Pinpoint the cell where the given text exists, returning its (X, Y) midpoint coordinate. 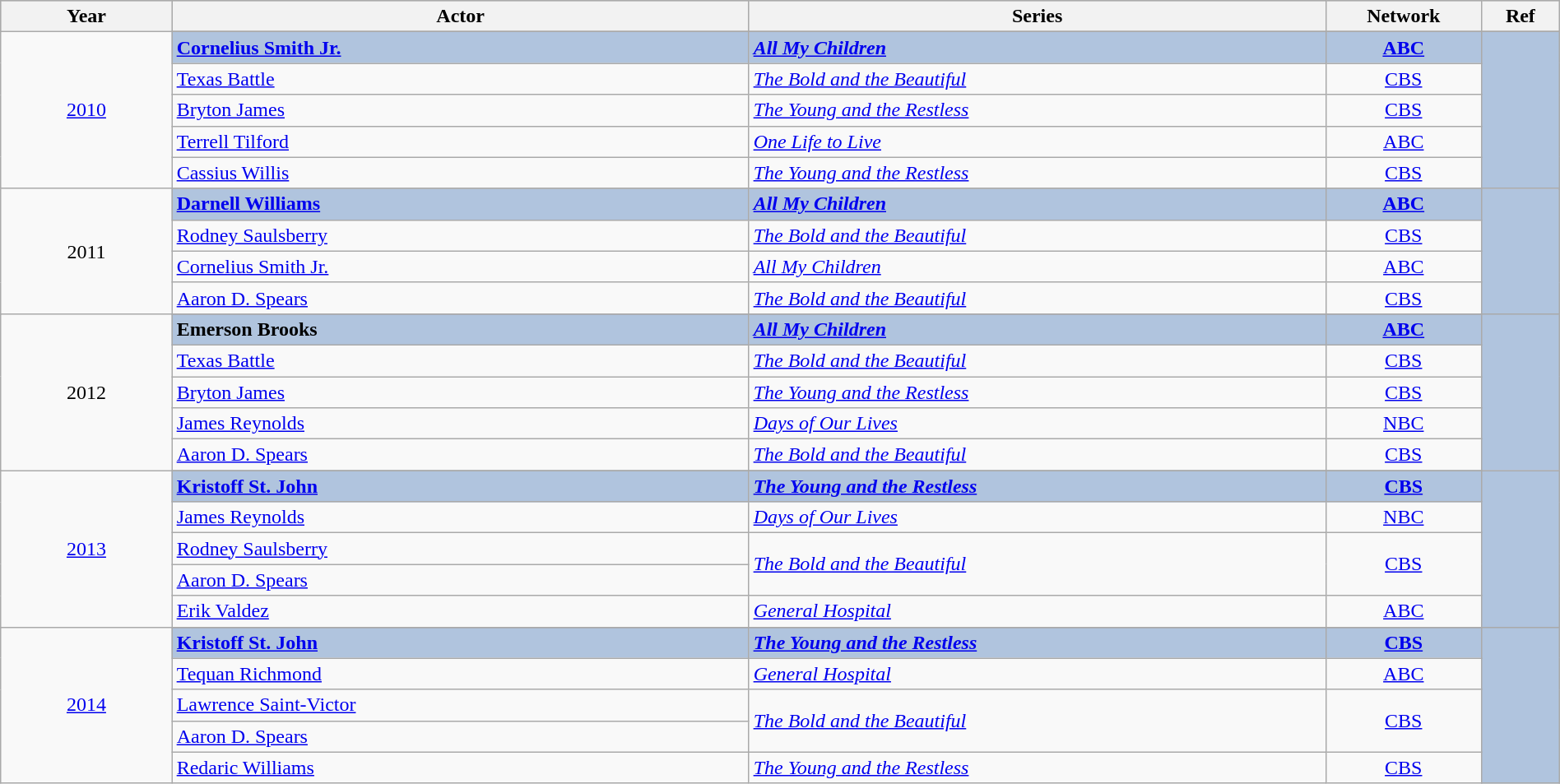
Series (1037, 16)
Lawrence Saint-Victor (461, 705)
Redaric Williams (461, 768)
Terrell Tilford (461, 141)
Network (1404, 16)
2013 (86, 549)
Actor (461, 16)
2012 (86, 392)
Cassius Willis (461, 173)
2011 (86, 251)
Emerson Brooks (461, 329)
Darnell Williams (461, 204)
One Life to Live (1037, 141)
Year (86, 16)
Tequan Richmond (461, 674)
Erik Valdez (461, 611)
2010 (86, 110)
Ref (1521, 16)
2014 (86, 705)
